For the text-containing cell, return its midpoint in [X, Y] coordinate format. 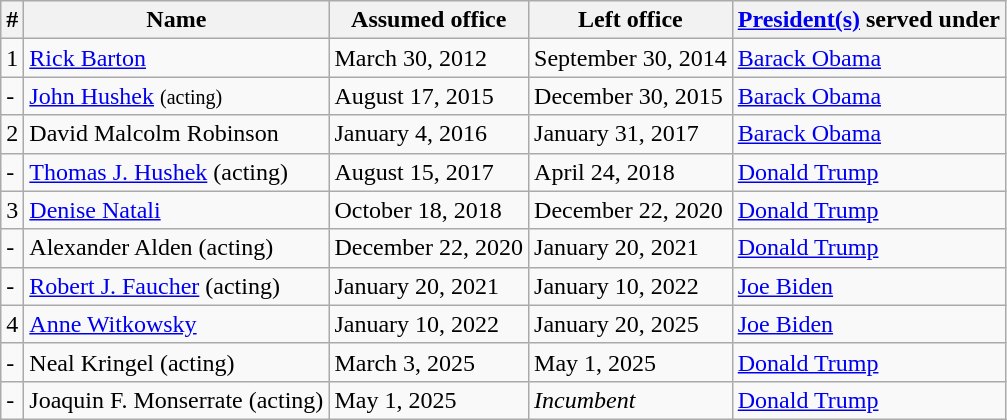
Robert J. Faucher (acting) [176, 286]
Alexander Alden (acting) [176, 248]
Name [176, 20]
Left office [631, 20]
March 3, 2025 [429, 362]
4 [12, 324]
3 [12, 210]
January 31, 2017 [631, 134]
October 18, 2018 [429, 210]
# [12, 20]
President(s) served under [868, 20]
Assumed office [429, 20]
Denise Natali [176, 210]
January 4, 2016 [429, 134]
1 [12, 58]
March 30, 2012 [429, 58]
2 [12, 134]
Rick Barton [176, 58]
John Hushek (acting) [176, 96]
Anne Witkowsky [176, 324]
August 15, 2017 [429, 172]
December 30, 2015 [631, 96]
April 24, 2018 [631, 172]
David Malcolm Robinson [176, 134]
August 17, 2015 [429, 96]
January 20, 2025 [631, 324]
Thomas J. Hushek (acting) [176, 172]
Incumbent [631, 400]
September 30, 2014 [631, 58]
Neal Kringel (acting) [176, 362]
Joaquin F. Monserrate (acting) [176, 400]
